Detect which cell encompasses the target text, then output its [X, Y] center coordinate. 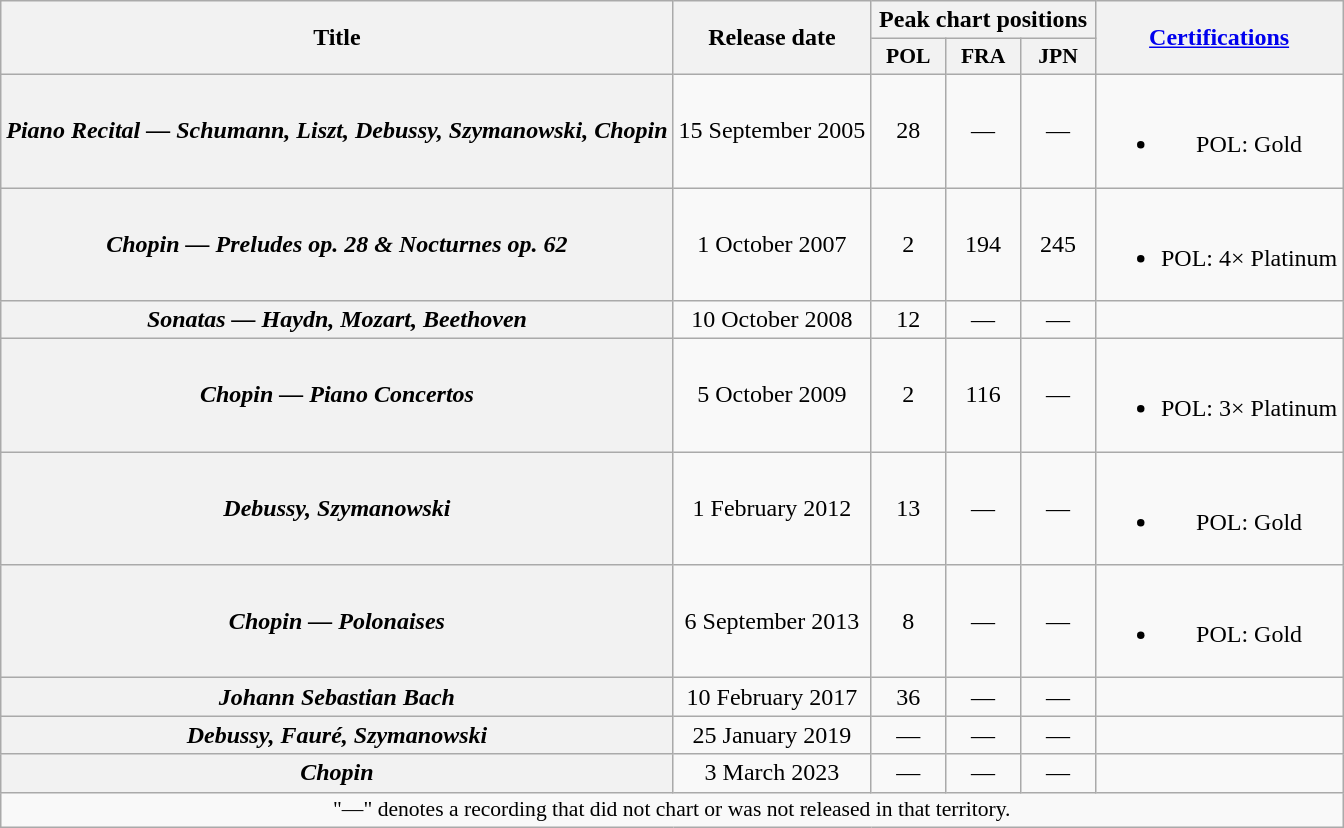
13 [908, 508]
JPN [1058, 57]
6 September 2013 [772, 622]
5 October 2009 [772, 396]
POL [908, 57]
Chopin — Piano Concertos [337, 396]
25 January 2019 [772, 735]
Piano Recital — Schumann, Liszt, Debussy, Szymanowski, Chopin [337, 130]
3 March 2023 [772, 773]
Certifications [1218, 38]
10 October 2008 [772, 320]
Release date [772, 38]
Peak chart positions [984, 20]
"—" denotes a recording that did not chart or was not released in that territory. [672, 810]
FRA [984, 57]
POL: 4× Platinum [1218, 244]
1 October 2007 [772, 244]
Sonatas — Haydn, Mozart, Beethoven [337, 320]
Debussy, Fauré, Szymanowski [337, 735]
15 September 2005 [772, 130]
116 [984, 396]
8 [908, 622]
28 [908, 130]
Johann Sebastian Bach [337, 697]
245 [1058, 244]
Chopin — Preludes op. 28 & Nocturnes op. 62 [337, 244]
POL: 3× Platinum [1218, 396]
1 February 2012 [772, 508]
Title [337, 38]
194 [984, 244]
Chopin [337, 773]
Debussy, Szymanowski [337, 508]
Chopin — Polonaises [337, 622]
10 February 2017 [772, 697]
36 [908, 697]
12 [908, 320]
